Return the (X, Y) coordinate for the center point of the cell that contains the specified text.  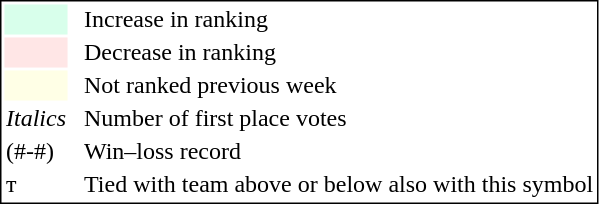
Increase in ranking (338, 19)
Tied with team above or below also with this symbol (338, 185)
(#-#) (36, 151)
Not ranked previous week (338, 85)
Number of first place votes (338, 119)
т (36, 185)
Win–loss record (338, 151)
Decrease in ranking (338, 53)
Italics (36, 119)
